Return (X, Y) of the center of cell containing provided text 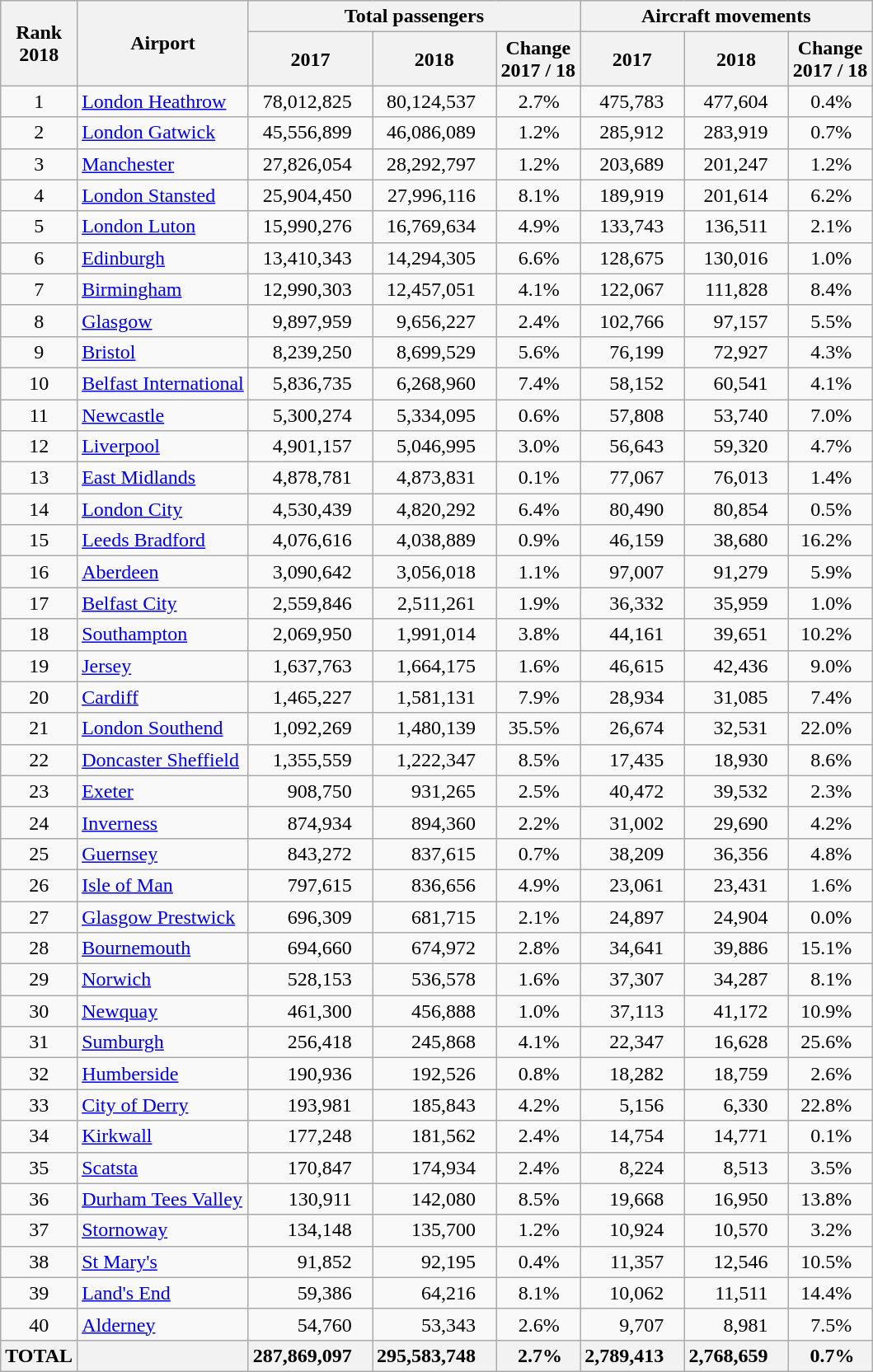
3.2% (830, 1230)
3.0% (538, 447)
London Heathrow (163, 101)
181,562 (434, 1136)
59,320 (736, 447)
Leeds Bradford (163, 541)
80,124,537 (434, 101)
46,086,089 (434, 133)
1,355,559 (310, 760)
78,012,825 (310, 101)
11,511 (736, 1293)
37,113 (632, 1011)
97,007 (632, 572)
4,873,831 (434, 478)
201,247 (736, 164)
Doncaster Sheffield (163, 760)
Belfast City (163, 603)
23 (40, 791)
Glasgow Prestwick (163, 917)
2.5% (538, 791)
10.2% (830, 634)
3 (40, 164)
2,511,261 (434, 603)
London City (163, 509)
0.8% (538, 1074)
16,628 (736, 1042)
122,067 (632, 289)
12,990,303 (310, 289)
36 (40, 1199)
2.3% (830, 791)
34,641 (632, 948)
29 (40, 980)
8.6% (830, 760)
39,886 (736, 948)
18,759 (736, 1074)
9,897,959 (310, 321)
18 (40, 634)
72,927 (736, 352)
20 (40, 697)
6.2% (830, 195)
1,465,227 (310, 697)
12,546 (736, 1262)
1.9% (538, 603)
475,783 (632, 101)
80,490 (632, 509)
5 (40, 227)
27,996,116 (434, 195)
14,294,305 (434, 258)
4,820,292 (434, 509)
189,919 (632, 195)
2,559,846 (310, 603)
Birmingham (163, 289)
130,911 (310, 1199)
694,660 (310, 948)
128,675 (632, 258)
536,578 (434, 980)
10.9% (830, 1011)
13 (40, 478)
8,699,529 (434, 352)
6 (40, 258)
19 (40, 666)
2.8% (538, 948)
16 (40, 572)
London Gatwick (163, 133)
46,159 (632, 541)
39 (40, 1293)
22.8% (830, 1105)
19,668 (632, 1199)
3,090,642 (310, 572)
456,888 (434, 1011)
7.5% (830, 1324)
9 (40, 352)
34 (40, 1136)
TOTAL (40, 1356)
10 (40, 383)
15.1% (830, 948)
53,343 (434, 1324)
17,435 (632, 760)
Manchester (163, 164)
8.4% (830, 289)
31 (40, 1042)
Stornoway (163, 1230)
28,292,797 (434, 164)
5,300,274 (310, 414)
4 (40, 195)
24,897 (632, 917)
134,148 (310, 1230)
London Southend (163, 728)
295,583,748 (434, 1356)
5.9% (830, 572)
Aircraft movements (726, 16)
8,981 (736, 1324)
5.5% (830, 321)
5,836,735 (310, 383)
37,307 (632, 980)
33 (40, 1105)
16,950 (736, 1199)
13.8% (830, 1199)
60,541 (736, 383)
34,287 (736, 980)
8,513 (736, 1168)
287,869,097 (310, 1356)
5.6% (538, 352)
77,067 (632, 478)
0.0% (830, 917)
Kirkwall (163, 1136)
Newcastle (163, 414)
908,750 (310, 791)
7.9% (538, 697)
245,868 (434, 1042)
1,991,014 (434, 634)
843,272 (310, 854)
38,209 (632, 854)
22 (40, 760)
13,410,343 (310, 258)
1,637,763 (310, 666)
5,046,995 (434, 447)
177,248 (310, 1136)
14,771 (736, 1136)
Edinburgh (163, 258)
3.5% (830, 1168)
58,152 (632, 383)
0.5% (830, 509)
5,156 (632, 1105)
Bournemouth (163, 948)
0.9% (538, 541)
190,936 (310, 1074)
4,878,781 (310, 478)
2 (40, 133)
36,332 (632, 603)
35.5% (538, 728)
56,643 (632, 447)
203,689 (632, 164)
26,674 (632, 728)
9.0% (830, 666)
26 (40, 885)
14 (40, 509)
2.2% (538, 822)
Humberside (163, 1074)
24 (40, 822)
36,356 (736, 854)
0.6% (538, 414)
6,268,960 (434, 383)
29,690 (736, 822)
45,556,899 (310, 133)
Glasgow (163, 321)
130,016 (736, 258)
1,581,131 (434, 697)
25.6% (830, 1042)
42,436 (736, 666)
East Midlands (163, 478)
4,076,616 (310, 541)
30 (40, 1011)
91,852 (310, 1262)
Belfast International (163, 383)
192,526 (434, 1074)
874,934 (310, 822)
10.5% (830, 1262)
135,700 (434, 1230)
18,282 (632, 1074)
Liverpool (163, 447)
10,062 (632, 1293)
15 (40, 541)
32 (40, 1074)
1,480,139 (434, 728)
283,919 (736, 133)
91,279 (736, 572)
142,080 (434, 1199)
8,224 (632, 1168)
16,769,634 (434, 227)
28,934 (632, 697)
Southampton (163, 634)
Scatsta (163, 1168)
696,309 (310, 917)
1,664,175 (434, 666)
17 (40, 603)
53,740 (736, 414)
16.2% (830, 541)
59,386 (310, 1293)
37 (40, 1230)
27 (40, 917)
3,056,018 (434, 572)
Newquay (163, 1011)
4.8% (830, 854)
Cardiff (163, 697)
Land's End (163, 1293)
10,924 (632, 1230)
39,651 (736, 634)
836,656 (434, 885)
25 (40, 854)
32,531 (736, 728)
London Stansted (163, 195)
Jersey (163, 666)
35 (40, 1168)
894,360 (434, 822)
39,532 (736, 791)
Alderney (163, 1324)
3.8% (538, 634)
44,161 (632, 634)
6.4% (538, 509)
London Luton (163, 227)
193,981 (310, 1105)
5,334,095 (434, 414)
477,604 (736, 101)
4.3% (830, 352)
92,195 (434, 1262)
97,157 (736, 321)
28 (40, 948)
46,615 (632, 666)
23,431 (736, 885)
10,570 (736, 1230)
31,002 (632, 822)
18,930 (736, 760)
Airport (163, 43)
461,300 (310, 1011)
22.0% (830, 728)
76,013 (736, 478)
Sumburgh (163, 1042)
57,808 (632, 414)
1,222,347 (434, 760)
8 (40, 321)
76,199 (632, 352)
27,826,054 (310, 164)
11,357 (632, 1262)
14,754 (632, 1136)
22,347 (632, 1042)
9,656,227 (434, 321)
Aberdeen (163, 572)
City of Derry (163, 1105)
1,092,269 (310, 728)
174,934 (434, 1168)
21 (40, 728)
285,912 (632, 133)
2,768,659 (736, 1356)
40,472 (632, 791)
528,153 (310, 980)
4,901,157 (310, 447)
15,990,276 (310, 227)
2,789,413 (632, 1356)
4,530,439 (310, 509)
6.6% (538, 258)
Rank2018 (40, 43)
201,614 (736, 195)
64,216 (434, 1293)
256,418 (310, 1042)
185,843 (434, 1105)
111,828 (736, 289)
681,715 (434, 917)
1.4% (830, 478)
9,707 (632, 1324)
23,061 (632, 885)
6,330 (736, 1105)
Bristol (163, 352)
674,972 (434, 948)
Inverness (163, 822)
12,457,051 (434, 289)
Isle of Man (163, 885)
133,743 (632, 227)
136,511 (736, 227)
Total passengers (414, 16)
35,959 (736, 603)
Durham Tees Valley (163, 1199)
Guernsey (163, 854)
54,760 (310, 1324)
St Mary's (163, 1262)
24,904 (736, 917)
38 (40, 1262)
170,847 (310, 1168)
4,038,889 (434, 541)
Norwich (163, 980)
837,615 (434, 854)
41,172 (736, 1011)
2,069,950 (310, 634)
102,766 (632, 321)
12 (40, 447)
11 (40, 414)
797,615 (310, 885)
931,265 (434, 791)
14.4% (830, 1293)
8,239,250 (310, 352)
80,854 (736, 509)
7.0% (830, 414)
Exeter (163, 791)
25,904,450 (310, 195)
1.1% (538, 572)
38,680 (736, 541)
1 (40, 101)
40 (40, 1324)
7 (40, 289)
4.7% (830, 447)
31,085 (736, 697)
